Locate the cell with the specified text and output its (x, y) center coordinate. 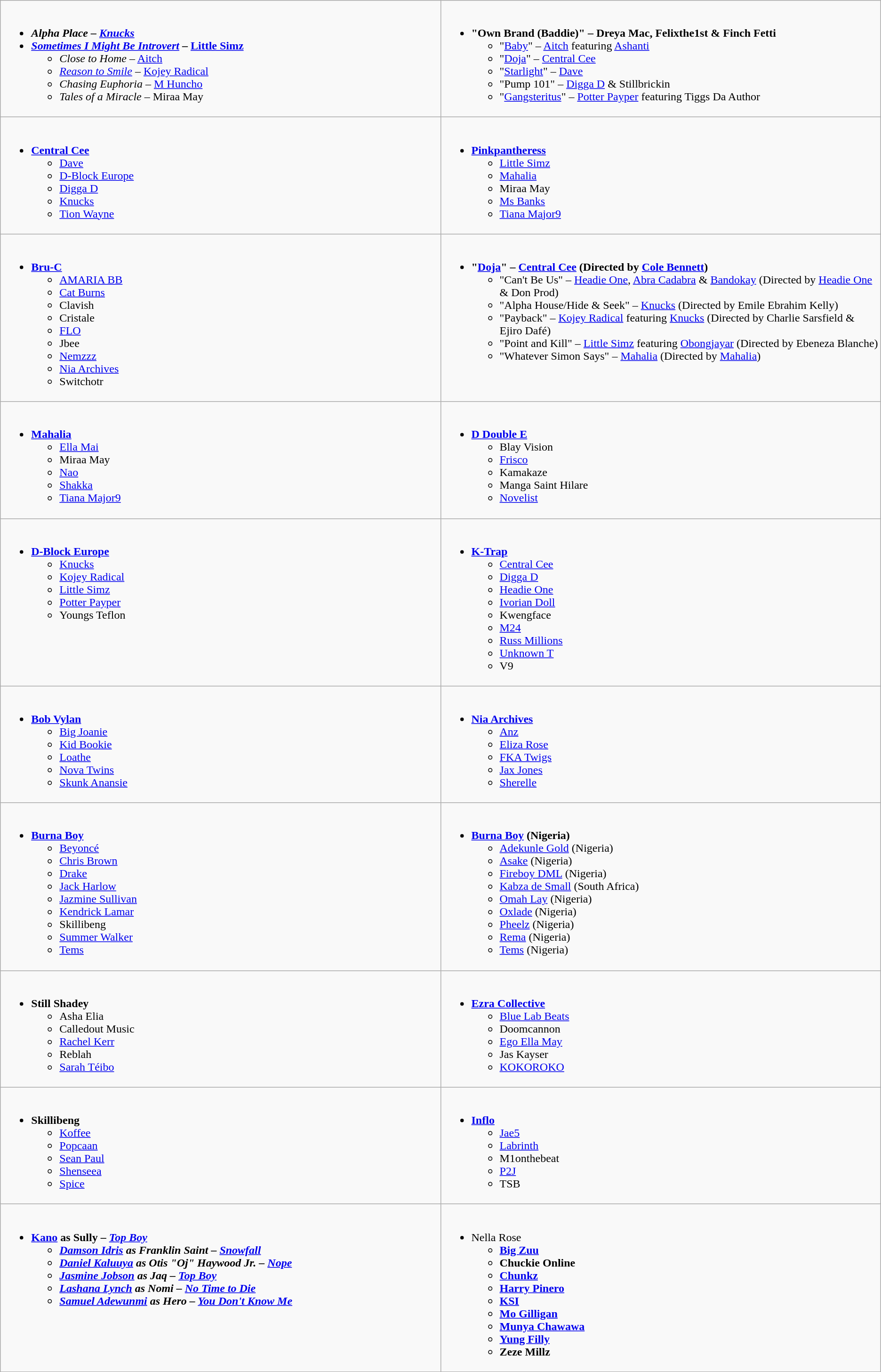
Ezra CollectiveBlue Lab BeatsDoomcannonEgo Ella MayJas KayserKOKOROKO (661, 1029)
Burna BoyBeyoncéChris BrownDrakeJack HarlowJazmine SullivanKendrick LamarSkillibengSummer WalkerTems (220, 887)
Nella RoseBig ZuuChuckie OnlineChunkzHarry PineroKSIMo GilliganMunya ChawawaYung FillyZeze Millz (661, 1288)
MahaliaElla MaiMiraa MayNaoShakkaTiana Major9 (220, 460)
PinkpantheressLittle SimzMahaliaMiraa MayMs BanksTiana Major9 (661, 176)
InfloJae5LabrinthM1onthebeatP2JTSB (661, 1146)
Bob VylanBig JoanieKid BookieLoatheNova TwinsSkunk Anansie (220, 744)
Bru-CAMARIA BBCat BurnsClavishCristaleFLOJbeeNemzzzNia ArchivesSwitchotr (220, 318)
K-TrapCentral CeeDigga DHeadie OneIvorian DollKwengfaceM24Russ MillionsUnknown TV9 (661, 602)
SkillibengKoffeePopcaanSean PaulShenseeaSpice (220, 1146)
D Double EBlay VisionFriscoKamakazeManga Saint HilareNovelist (661, 460)
Still ShadeyAsha EliaCalledout MusicRachel KerrReblahSarah Téibo (220, 1029)
D-Block EuropeKnucksKojey RadicalLittle SimzPotter PayperYoungs Teflon (220, 602)
Nia ArchivesAnzEliza RoseFKA TwigsJax JonesSherelle (661, 744)
Central CeeDaveD-Block EuropeDigga DKnucksTion Wayne (220, 176)
